From the cell containing the given text, extract its center point as (X, Y) coordinate. 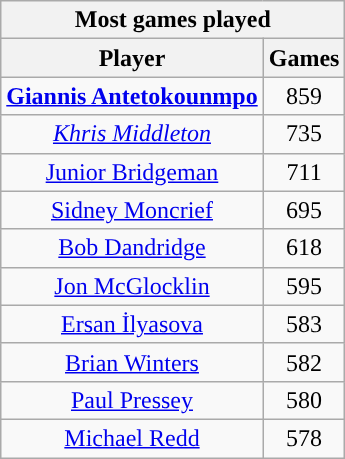
583 (304, 324)
Sidney Moncrief (132, 210)
735 (304, 134)
Paul Pressey (132, 400)
Most games played (173, 20)
580 (304, 400)
859 (304, 96)
Khris Middleton (132, 134)
578 (304, 438)
Junior Bridgeman (132, 172)
618 (304, 248)
Player (132, 58)
582 (304, 362)
595 (304, 286)
Jon McGlocklin (132, 286)
Michael Redd (132, 438)
Brian Winters (132, 362)
Giannis Antetokounmpo (132, 96)
711 (304, 172)
Ersan İlyasova (132, 324)
695 (304, 210)
Games (304, 58)
Bob Dandridge (132, 248)
